Provide the (x, y) coordinate of the cell's center where the given text is located.  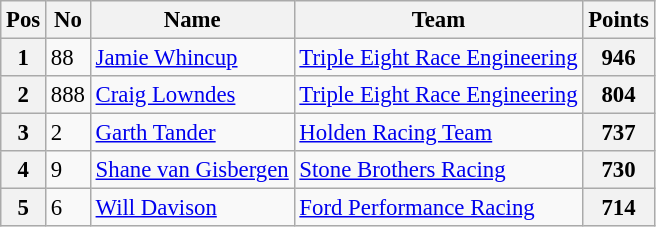
Craig Lowndes (192, 95)
6 (68, 208)
3 (24, 133)
9 (68, 170)
946 (618, 58)
730 (618, 170)
88 (68, 58)
Stone Brothers Racing (438, 170)
Jamie Whincup (192, 58)
Points (618, 20)
Garth Tander (192, 133)
Name (192, 20)
714 (618, 208)
737 (618, 133)
No (68, 20)
888 (68, 95)
1 (24, 58)
Holden Racing Team (438, 133)
Will Davison (192, 208)
Ford Performance Racing (438, 208)
804 (618, 95)
Shane van Gisbergen (192, 170)
Team (438, 20)
4 (24, 170)
Pos (24, 20)
5 (24, 208)
